Identify which cell holds the provided text, then report its (X, Y) central coordinate. 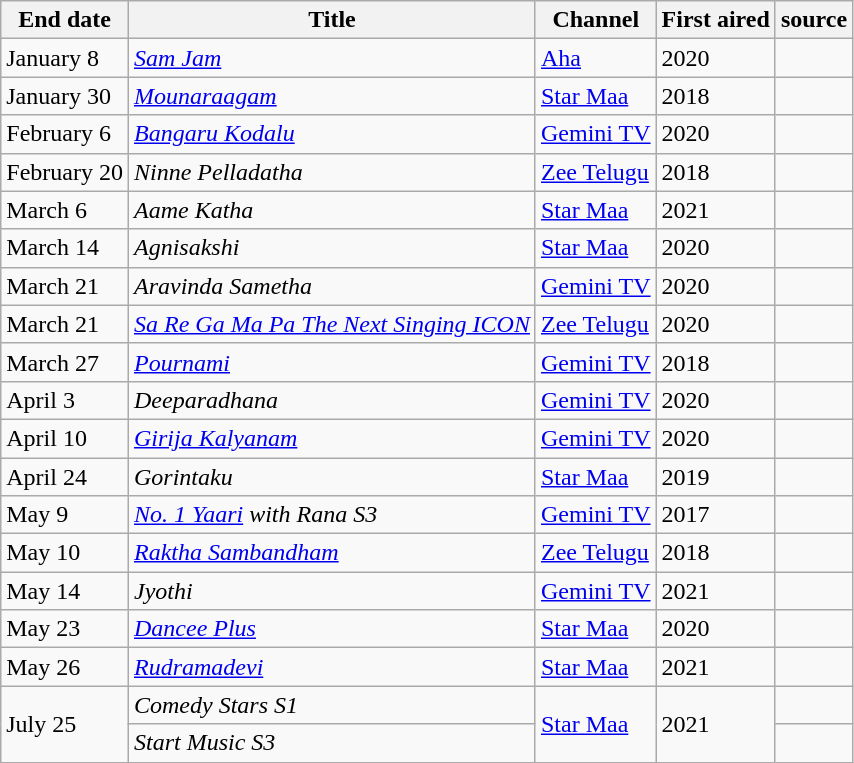
Ninne Pelladatha (332, 172)
Deeparadhana (332, 400)
First aired (716, 20)
April 24 (65, 477)
Pournami (332, 362)
Start Music S3 (332, 743)
May 14 (65, 591)
Channel (596, 20)
May 23 (65, 629)
February 20 (65, 172)
Comedy Stars S1 (332, 705)
March 14 (65, 248)
April 10 (65, 438)
Sam Jam (332, 58)
March 6 (65, 210)
End date (65, 20)
Aha (596, 58)
Dancee Plus (332, 629)
Girija Kalyanam (332, 438)
May 10 (65, 553)
May 26 (65, 667)
2017 (716, 515)
July 25 (65, 724)
February 6 (65, 134)
Agnisakshi (332, 248)
April 3 (65, 400)
Jyothi (332, 591)
Gorintaku (332, 477)
January 8 (65, 58)
Bangaru Kodalu (332, 134)
Sa Re Ga Ma Pa The Next Singing ICON (332, 324)
Aame Katha (332, 210)
Mounaraagam (332, 96)
No. 1 Yaari with Rana S3 (332, 515)
Raktha Sambandham (332, 553)
March 27 (65, 362)
2019 (716, 477)
source (814, 20)
Rudramadevi (332, 667)
Aravinda Sametha (332, 286)
January 30 (65, 96)
May 9 (65, 515)
Title (332, 20)
